Return the [x, y] coordinate for the center point of the cell that contains the specified text.  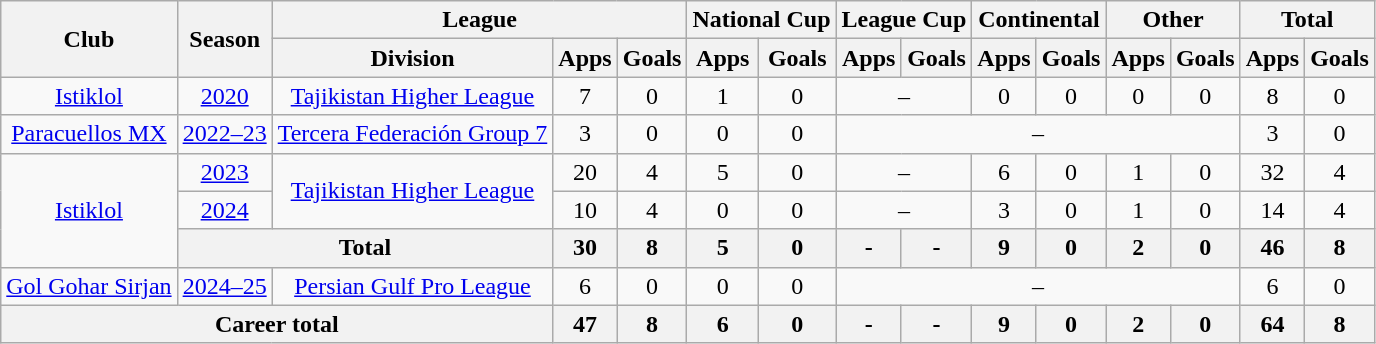
Division [412, 58]
National Cup [762, 20]
30 [585, 248]
Other [1173, 20]
Career total [277, 324]
Season [224, 39]
2022–23 [224, 134]
2023 [224, 172]
64 [1272, 324]
Club [89, 39]
Paracuellos MX [89, 134]
Gol Gohar Sirjan [89, 286]
10 [585, 210]
14 [1272, 210]
47 [585, 324]
46 [1272, 248]
Persian Gulf Pro League [412, 286]
League [480, 20]
32 [1272, 172]
2024–25 [224, 286]
7 [585, 96]
2024 [224, 210]
Tercera Federación Group 7 [412, 134]
League Cup [904, 20]
Continental [1039, 20]
2020 [224, 96]
20 [585, 172]
